Locate the cell with the specified text and output its [x, y] center coordinate. 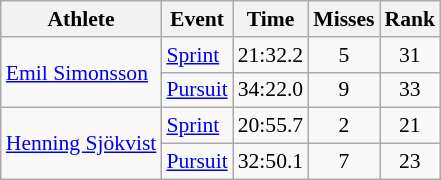
5 [344, 55]
21:32.2 [270, 55]
Misses [344, 19]
33 [410, 90]
31 [410, 55]
7 [344, 162]
Rank [410, 19]
Event [196, 19]
9 [344, 90]
21 [410, 126]
Time [270, 19]
34:22.0 [270, 90]
Athlete [82, 19]
20:55.7 [270, 126]
2 [344, 126]
Emil Simonsson [82, 72]
Henning Sjökvist [82, 144]
23 [410, 162]
32:50.1 [270, 162]
